Detect which cell encompasses the target text, then output its (X, Y) center coordinate. 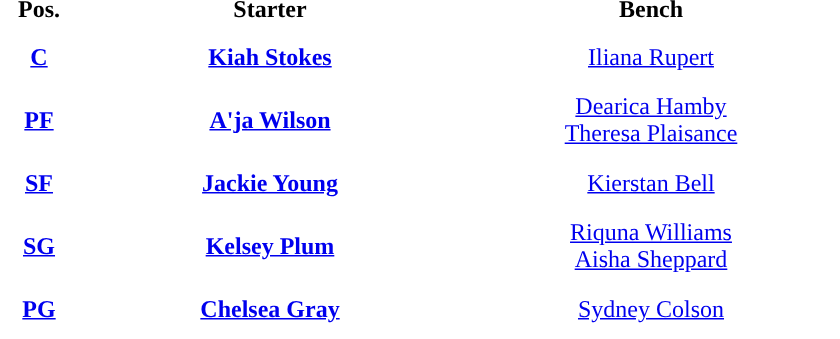
Iliana Rupert (651, 57)
PG (39, 309)
SG (39, 246)
Kelsey Plum (270, 246)
Jackie Young (270, 183)
C (39, 57)
PF (39, 120)
A'ja Wilson (270, 120)
Kiah Stokes (270, 57)
Riquna WilliamsAisha Sheppard (651, 246)
SF (39, 183)
Sydney Colson (651, 309)
Kierstan Bell (651, 183)
Chelsea Gray (270, 309)
Dearica HambyTheresa Plaisance (651, 120)
